Detect which cell encompasses the target text, then output its (x, y) center coordinate. 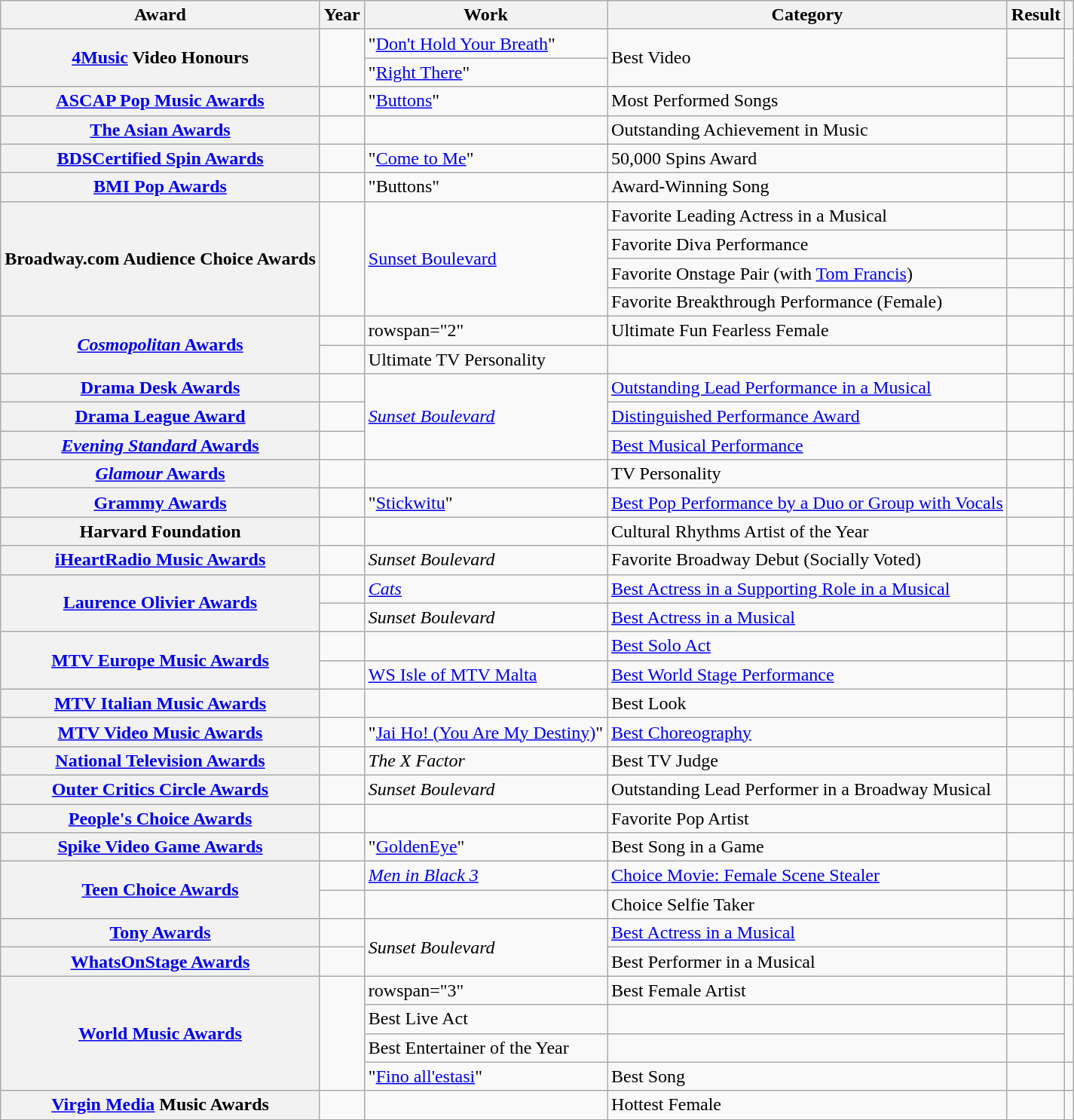
Ultimate Fun Fearless Female (808, 330)
Best Song in a Game (808, 847)
Favorite Onstage Pair (with Tom Francis) (808, 273)
Best Musical Performance (808, 445)
Hottest Female (808, 1105)
Teen Choice Awards (161, 890)
"Fino all'estasi" (485, 1076)
Best Song (808, 1076)
WhatsOnStage Awards (161, 962)
WS Isle of MTV Malta (485, 675)
Favorite Breakthrough Performance (Female) (808, 301)
World Music Awards (161, 1033)
Outstanding Lead Performer in a Broadway Musical (808, 789)
Cultural Rhythms Artist of the Year (808, 531)
rowspan="2" (485, 330)
Outstanding Lead Performance in a Musical (808, 388)
Work (485, 15)
People's Choice Awards (161, 818)
Year (342, 15)
"Right There" (485, 72)
iHeartRadio Music Awards (161, 560)
"Come to Me" (485, 158)
Favorite Diva Performance (808, 244)
Favorite Leading Actress in a Musical (808, 216)
"Jai Ho! (You Are My Destiny)" (485, 732)
rowspan="3" (485, 990)
Award-Winning Song (808, 187)
Best Choreography (808, 732)
MTV Europe Music Awards (161, 660)
MTV Video Music Awards (161, 732)
Men in Black 3 (485, 876)
Best Solo Act (808, 646)
Grammy Awards (161, 503)
Choice Movie: Female Scene Stealer (808, 876)
BDSCertified Spin Awards (161, 158)
Virgin Media Music Awards (161, 1105)
4Music Video Honours (161, 58)
Laurence Olivier Awards (161, 603)
Spike Video Game Awards (161, 847)
Best Performer in a Musical (808, 962)
Favorite Broadway Debut (Socially Voted) (808, 560)
Harvard Foundation (161, 531)
Cosmopolitan Awards (161, 344)
Category (808, 15)
Broadway.com Audience Choice Awards (161, 259)
Best Entertainer of the Year (485, 1048)
Outstanding Achievement in Music (808, 130)
Best Actress in a Supporting Role in a Musical (808, 589)
50,000 Spins Award (808, 158)
ASCAP Pop Music Awards (161, 101)
Best Live Act (485, 1019)
Cats (485, 589)
Favorite Pop Artist (808, 818)
Award (161, 15)
Drama League Award (161, 417)
The X Factor (485, 760)
Evening Standard Awards (161, 445)
"GoldenEye" (485, 847)
Choice Selfie Taker (808, 904)
Best World Stage Performance (808, 675)
Drama Desk Awards (161, 388)
Tony Awards (161, 933)
Best TV Judge (808, 760)
Distinguished Performance Award (808, 417)
MTV Italian Music Awards (161, 703)
TV Personality (808, 474)
The Asian Awards (161, 130)
"Stickwitu" (485, 503)
BMI Pop Awards (161, 187)
Outer Critics Circle Awards (161, 789)
Ultimate TV Personality (485, 360)
Best Female Artist (808, 990)
Glamour Awards (161, 474)
Best Pop Performance by a Duo or Group with Vocals (808, 503)
Most Performed Songs (808, 101)
National Television Awards (161, 760)
Best Look (808, 703)
"Don't Hold Your Breath" (485, 44)
Result (1036, 15)
Best Video (808, 58)
